For the text-containing cell, return its midpoint in (x, y) coordinate format. 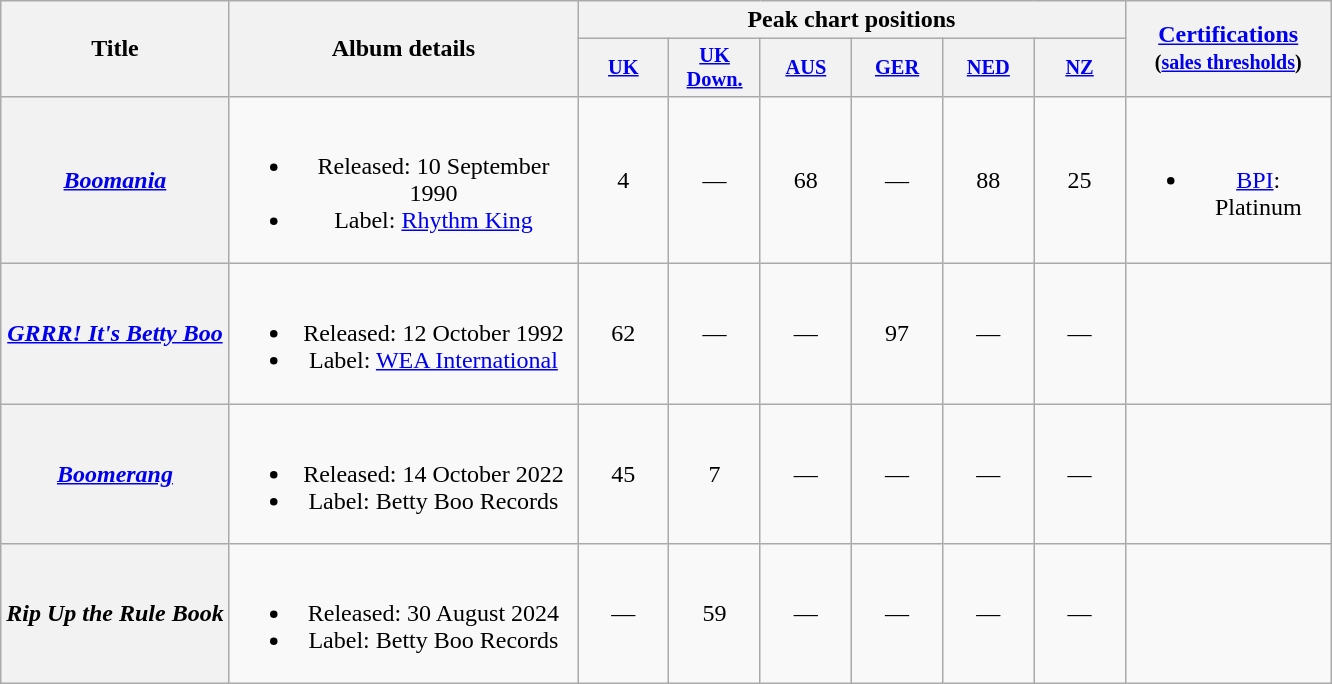
4 (624, 180)
68 (806, 180)
NED (988, 68)
AUS (806, 68)
Title (115, 49)
59 (714, 614)
25 (1080, 180)
Released: 14 October 2022Label: Betty Boo Records (404, 474)
62 (624, 334)
Released: 12 October 1992Label: WEA International (404, 334)
97 (896, 334)
Rip Up the Rule Book (115, 614)
Boomerang (115, 474)
Album details (404, 49)
45 (624, 474)
Boomania (115, 180)
Released: 10 September 1990Label: Rhythm King (404, 180)
7 (714, 474)
Released: 30 August 2024 Label: Betty Boo Records (404, 614)
88 (988, 180)
GER (896, 68)
UK (624, 68)
UKDown. (714, 68)
BPI: Platinum (1228, 180)
Peak chart positions (852, 20)
NZ (1080, 68)
GRRR! It's Betty Boo (115, 334)
Certifications(sales thresholds) (1228, 49)
